For the text-containing cell, return its midpoint in [X, Y] coordinate format. 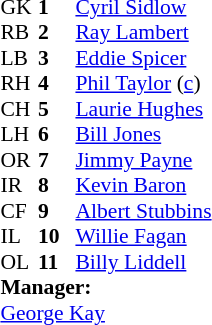
CF [19, 211]
Kevin Baron [143, 185]
Bill Jones [143, 135]
7 [57, 160]
OL [19, 262]
RH [19, 83]
4 [57, 83]
RB [19, 33]
6 [57, 135]
Laurie Hughes [143, 109]
8 [57, 185]
Phil Taylor (c) [143, 83]
9 [57, 211]
LH [19, 135]
Eddie Spicer [143, 58]
OR [19, 160]
10 [57, 237]
IL [19, 237]
11 [57, 262]
Billy Liddell [143, 262]
CH [19, 109]
5 [57, 109]
2 [57, 33]
Jimmy Payne [143, 160]
IR [19, 185]
Willie Fagan [143, 237]
Manager: [106, 287]
LB [19, 58]
3 [57, 58]
Albert Stubbins [143, 211]
Ray Lambert [143, 33]
